Return (X, Y) of the center of cell containing provided text 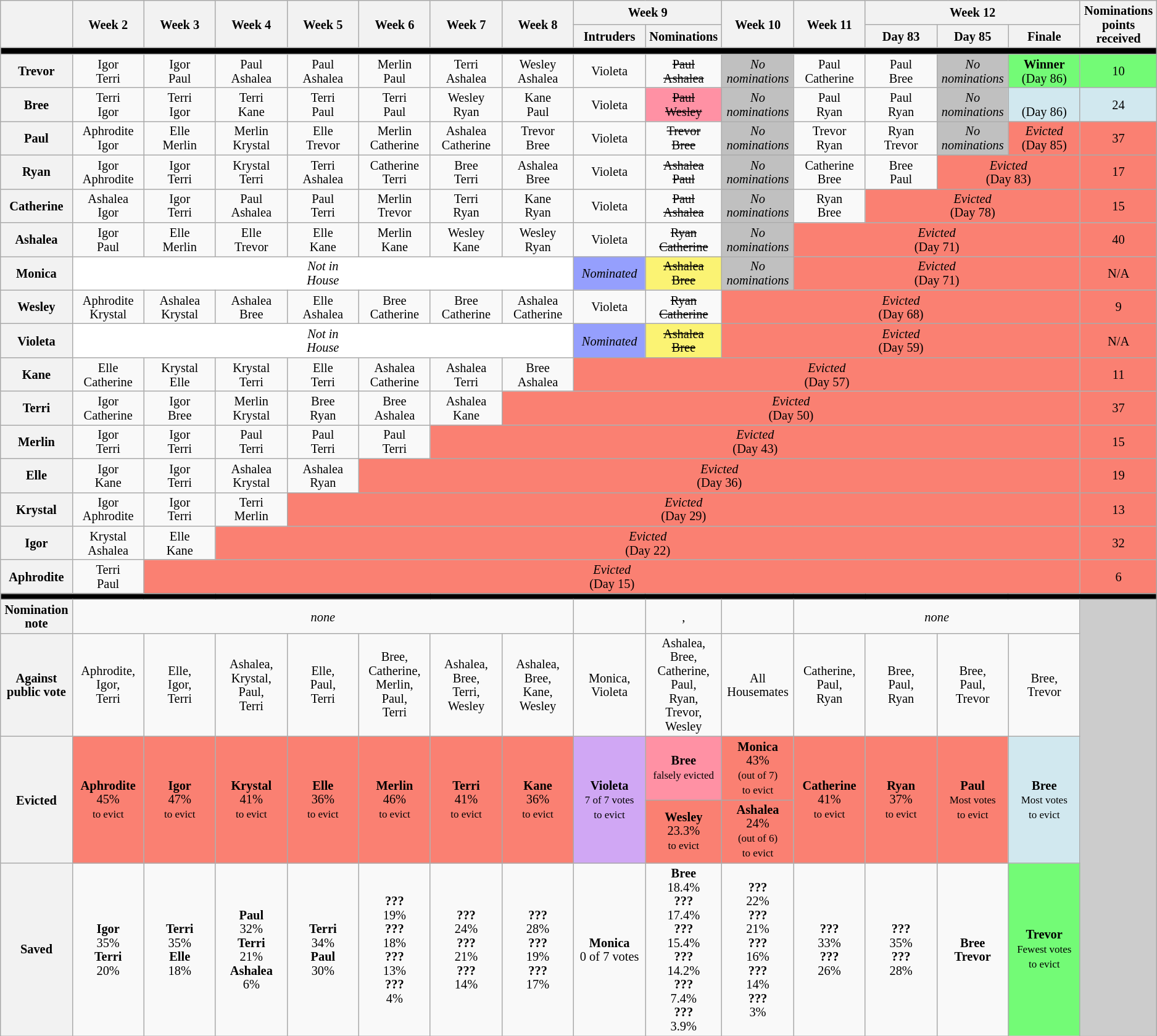
AphroditeKrystal (108, 307)
TerriRyan (466, 206)
Againstpublic vote (36, 685)
AshaleaTerri (466, 374)
40 (1118, 239)
Day 85 (972, 36)
Igor35%Terri20% (108, 949)
32 (1118, 543)
PaulWesley (684, 105)
Ashalea (36, 239)
Bree,Paul,Trevor (972, 685)
???33%???26% (829, 949)
Elle36%to evict (323, 800)
17 (1118, 172)
CatherineBree (829, 172)
Terri41%to evict (466, 800)
TrevorFewest votesto evict (1044, 949)
Evicted(Day 83) (1008, 172)
BreeRyan (323, 408)
Winner(Day 86) (1044, 70)
TerriKane (251, 105)
Week 8 (538, 23)
Ryan (36, 172)
PaulMost votesto evict (972, 800)
Week 7 (466, 23)
TrevorRyan (829, 138)
Day 83 (901, 36)
Bree (36, 105)
Bree,Trevor (1044, 685)
ElleAshalea (323, 307)
Igor47%to evict (180, 800)
Monica0 of 7 votes (610, 949)
RyanBree (829, 206)
PaulBree (901, 70)
Catherine,Paul,Ryan (829, 685)
13 (1118, 510)
Ryan37%to evict (901, 800)
KrystalAshalea (108, 543)
Saved (36, 949)
Merlin46%to evict (394, 800)
Week 2 (108, 23)
Finale (1044, 36)
, (684, 616)
Monica43%(out of 7)to evict (758, 768)
Terri34%Paul30% (323, 949)
Week 10 (758, 23)
Evicted(Day 22) (648, 543)
Bree,Paul,Ryan (901, 685)
Wesley23.3%to evict (684, 832)
Evicted(Day 50) (791, 408)
Monica (36, 273)
Ashalea24%(out of 6)to evict (758, 832)
IgorBree (180, 408)
???19%???18%???13%???4% (394, 949)
BreeMost votesto evict (1044, 800)
MerlinTrevor (394, 206)
KrystalElle (180, 374)
19 (1118, 475)
???24%???21%???14% (466, 949)
Krystal (36, 510)
Evicted(Day 43) (755, 442)
AphroditeIgor (108, 138)
Evicted(Day 29) (684, 510)
Terri35%Elle18% (180, 949)
Ashalea,Bree,Kane,Wesley (538, 685)
Evicted(Day 15) (612, 576)
6 (1118, 576)
MerlinPaul (394, 70)
Week 4 (251, 23)
Elle,Paul,Terri (323, 685)
Evicted(Day 36) (719, 475)
Paul (36, 138)
???35%???28% (901, 949)
Nomination note (36, 616)
Week 12 (972, 12)
RyanTrevor (901, 138)
ElleTerri (323, 374)
(Day 86) (1044, 105)
???22%???21%???16%???14%???3% (758, 949)
Evicted(Day 85) (1044, 138)
Week 3 (180, 23)
9 (1118, 307)
Week 5 (323, 23)
AshaleaPaul (684, 172)
Evicted(Day 57) (827, 374)
MerlinCatherine (394, 138)
CatherineTerri (394, 172)
WesleyAshalea (538, 70)
Merlin (36, 442)
IgorCatherine (108, 408)
Violeta7 of 7 votesto evict (610, 800)
AshaleaIgor (108, 206)
Intruders (610, 36)
10 (1118, 70)
Paul32%Terri21%Ashalea6% (251, 949)
Catherine41%to evict (829, 800)
Catherine (36, 206)
AllHousemates (758, 685)
WesleyKane (466, 239)
Ashalea,Krystal,Paul,Terri (251, 685)
Aphrodite (36, 576)
AshaleaKane (466, 408)
Ashalea,Bree,Terri,Wesley (466, 685)
24 (1118, 105)
ElleCatherine (108, 374)
AshaleaRyan (323, 475)
Breefalsely evicted (684, 768)
KaneRyan (538, 206)
Igor (36, 543)
Nominationspointsreceived (1118, 23)
Evicted (36, 800)
???28%???19%???17% (538, 949)
Wesley (36, 307)
BreeTrevor (972, 949)
Monica,Violeta (610, 685)
Bree,Catherine,Merlin,Paul,Terri (394, 685)
Aphrodite45%to evict (108, 800)
Week 9 (648, 12)
Week 6 (394, 23)
Trevor (36, 70)
Terri (36, 408)
Ashalea,Bree,Catherine,Paul,Ryan,Trevor,Wesley (684, 685)
Nominations (684, 36)
PaulCatherine (829, 70)
KanePaul (538, 105)
Evicted(Day 68) (901, 307)
11 (1118, 374)
TerriMerlin (251, 510)
Elle,Igor,Terri (180, 685)
Bree18.4%???17.4%???15.4%???14.2%???7.4%???3.9% (684, 949)
Evicted(Day 59) (901, 341)
IgorKane (108, 475)
BreeTerri (466, 172)
BreePaul (901, 172)
Krystal41%to evict (251, 800)
Kane (36, 374)
Kane36%to evict (538, 800)
Elle (36, 475)
MerlinKane (394, 239)
Aphrodite,Igor,Terri (108, 685)
Evicted(Day 78) (972, 206)
Week 11 (829, 23)
